Extract the [x, y] coordinate from the center of the cell holding the provided text.  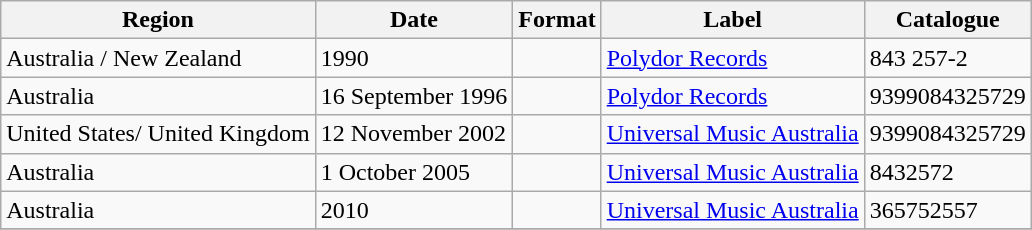
843 257-2 [948, 58]
Label [732, 20]
Format [557, 20]
1 October 2005 [414, 172]
Region [158, 20]
Date [414, 20]
2010 [414, 210]
8432572 [948, 172]
365752557 [948, 210]
1990 [414, 58]
United States/ United Kingdom [158, 134]
16 September 1996 [414, 96]
12 November 2002 [414, 134]
Catalogue [948, 20]
Australia / New Zealand [158, 58]
